Return the [x, y] coordinate for the center point of the cell that contains the specified text.  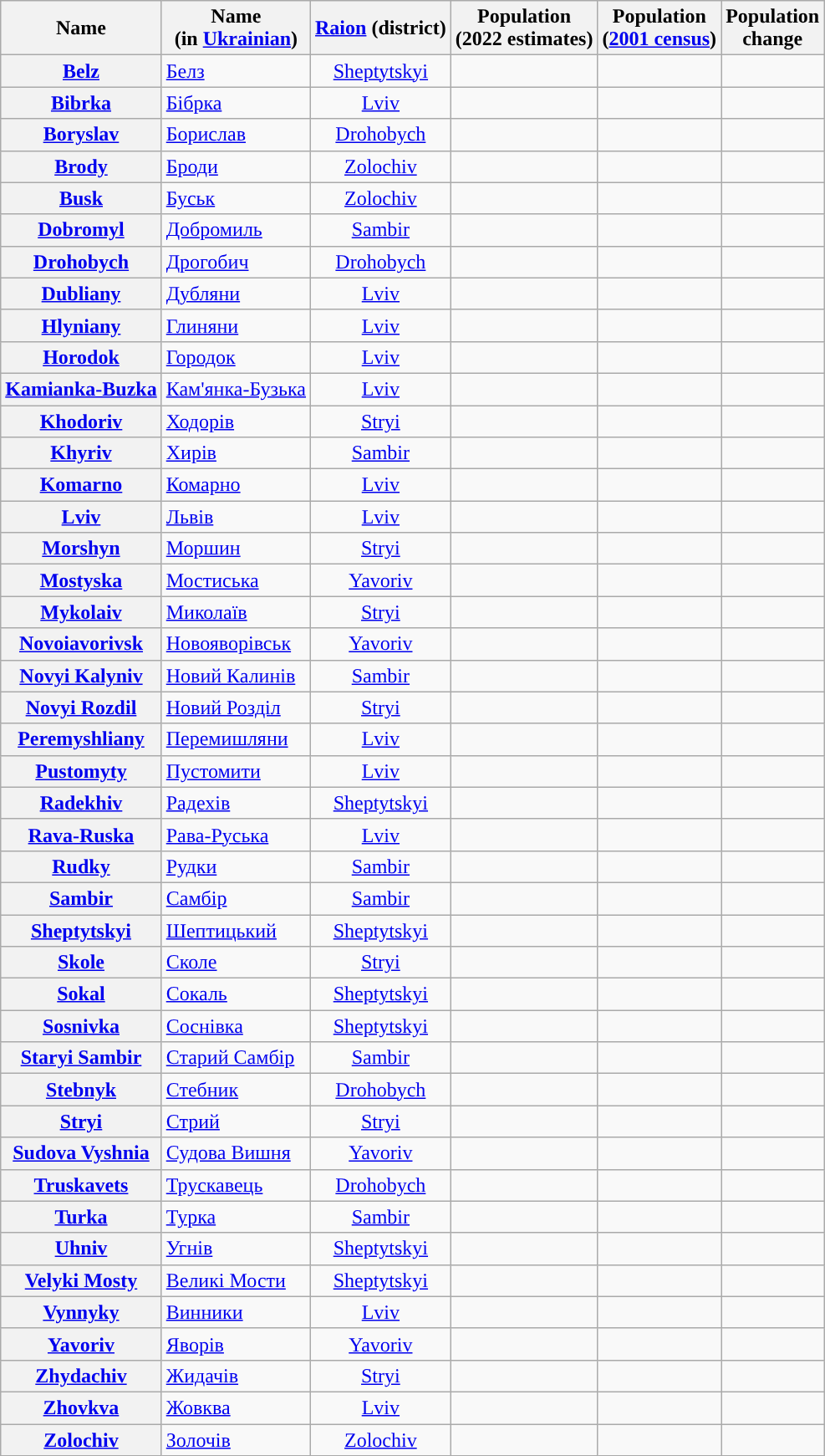
Turka [81, 1217]
Моршин [236, 549]
Новояворівськ [236, 644]
Mykolaiv [81, 612]
Глиняни [236, 325]
Великі Мости [236, 1280]
Novoiavorivsk [81, 644]
Truskavets [81, 1185]
Stebnyk [81, 1090]
Сколе [236, 963]
Vynnyky [81, 1312]
Броди [236, 166]
Population(2022 estimates) [524, 28]
Bibrka [81, 103]
Hlyniany [81, 325]
Бібрка [236, 103]
Novyi Rozdil [81, 708]
Дрогобич [236, 262]
Белз [236, 71]
Рудки [236, 866]
Dobromyl [81, 230]
Винники [236, 1312]
Population(2001 census) [659, 28]
Стрий [236, 1121]
Zhydachiv [81, 1376]
Busk [81, 198]
Судова Вишня [236, 1153]
Rudky [81, 866]
Добромиль [236, 230]
Dubliany [81, 294]
Name(in Ukrainian) [236, 28]
Стебник [236, 1090]
Novyi Kalyniv [81, 676]
Raion (district) [381, 28]
Peremyshliany [81, 739]
Самбір [236, 898]
Комарно [236, 485]
Соснівка [236, 1026]
Старий Самбір [236, 1058]
Radekhiv [81, 803]
Жидачів [236, 1376]
Жовква [236, 1407]
Яворів [236, 1344]
Populationchange [772, 28]
Morshyn [81, 549]
Золочів [236, 1439]
Миколаїв [236, 612]
Sudova Vyshnia [81, 1153]
Sosnivka [81, 1026]
Khodoriv [81, 421]
Sokal [81, 994]
Радехів [236, 803]
Khyriv [81, 453]
Шептицький [236, 931]
Boryslav [81, 135]
Новий Калинів [236, 676]
Horodok [81, 357]
Буськ [236, 198]
Угнів [236, 1249]
Борислав [236, 135]
Турка [236, 1217]
Pustomyty [81, 771]
Пустомити [236, 771]
Новий Розділ [236, 708]
Хирів [236, 453]
Skole [81, 963]
Zhovkva [81, 1407]
Трускавець [236, 1185]
Рава-Руська [236, 835]
Городок [236, 357]
Mostyska [81, 580]
Rava-Ruska [81, 835]
Komarno [81, 485]
Brody [81, 166]
Staryi Sambir [81, 1058]
Belz [81, 71]
Мостиська [236, 580]
Velyki Mosty [81, 1280]
Name [81, 28]
Ходорів [236, 421]
Uhniv [81, 1249]
Сокаль [236, 994]
Kamianka-Buzka [81, 389]
Львів [236, 517]
Дубляни [236, 294]
Перемишляни [236, 739]
Кам'янка-Бузька [236, 389]
